Find where the given text appears and provide that cell's center as (X, Y) coordinate. 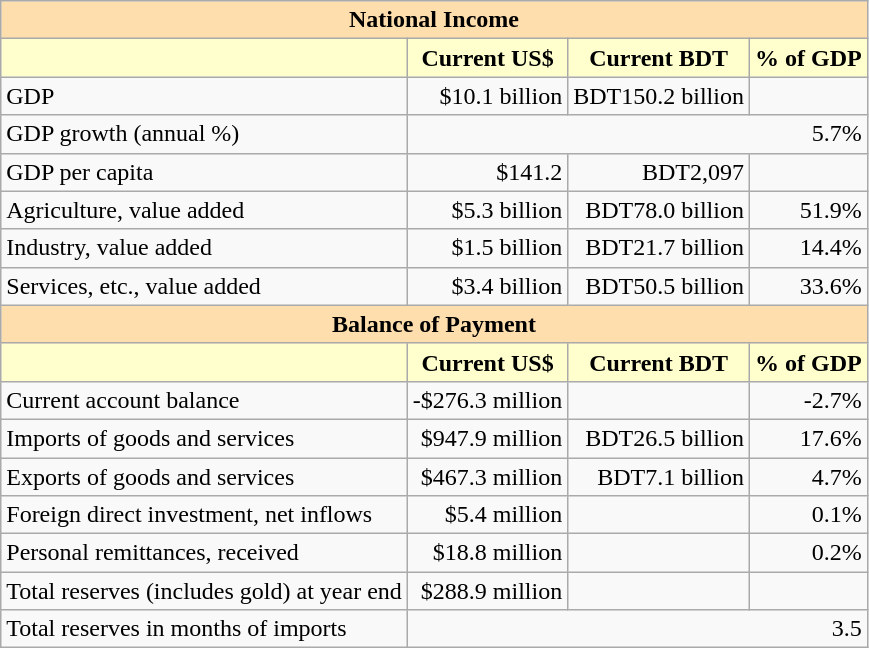
5.7% (637, 134)
$18.8 million (487, 553)
Imports of goods and services (204, 438)
Industry, value added (204, 248)
$288.9 million (487, 591)
33.6% (808, 286)
$5.4 million (487, 515)
0.2% (808, 553)
$5.3 billion (487, 210)
National Income (434, 20)
BDT78.0 billion (659, 210)
$467.3 million (487, 477)
Total reserves (includes gold) at year end (204, 591)
$1.5 billion (487, 248)
BDT26.5 billion (659, 438)
Personal remittances, received (204, 553)
Services, etc., value added (204, 286)
BDT2,097 (659, 172)
4.7% (808, 477)
GDP (204, 96)
GDP per capita (204, 172)
$3.4 billion (487, 286)
3.5 (637, 629)
Agriculture, value added (204, 210)
$141.2 (487, 172)
BDT7.1 billion (659, 477)
14.4% (808, 248)
0.1% (808, 515)
$947.9 million (487, 438)
BDT50.5 billion (659, 286)
-$276.3 million (487, 400)
Current account balance (204, 400)
GDP growth (annual %) (204, 134)
51.9% (808, 210)
17.6% (808, 438)
BDT21.7 billion (659, 248)
-2.7% (808, 400)
$10.1 billion (487, 96)
Balance of Payment (434, 324)
BDT150.2 billion (659, 96)
Exports of goods and services (204, 477)
Foreign direct investment, net inflows (204, 515)
Total reserves in months of imports (204, 629)
